Find where the given text appears and provide that cell's center as (X, Y) coordinate. 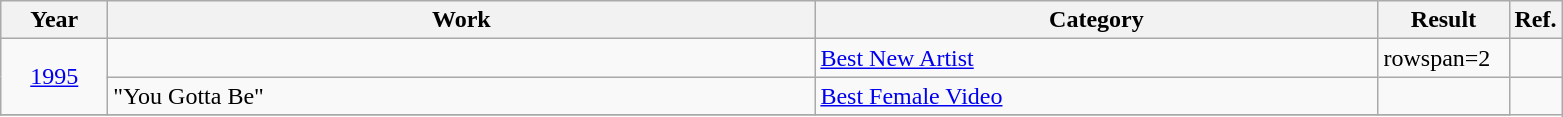
Best New Artist (1096, 58)
1995 (54, 77)
Ref. (1536, 20)
"You Gotta Be" (462, 96)
Best Female Video (1096, 96)
Work (462, 20)
rowspan=2 (1444, 58)
Year (54, 20)
Category (1096, 20)
Result (1444, 20)
